Identify which cell holds the provided text, then report its (x, y) central coordinate. 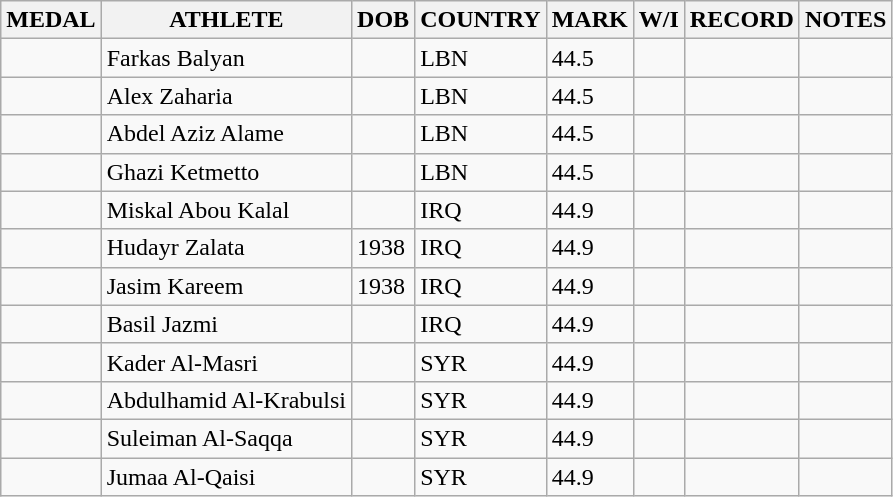
Abdulhamid Al-Krabulsi (226, 400)
MARK (590, 20)
Suleiman Al-Saqqa (226, 438)
Ghazi Ketmetto (226, 172)
NOTES (845, 20)
Hudayr Zalata (226, 248)
Kader Al-Masri (226, 362)
Farkas Balyan (226, 58)
Basil Jazmi (226, 324)
RECORD (742, 20)
W/I (658, 20)
DOB (384, 20)
MEDAL (51, 20)
Alex Zaharia (226, 96)
Jumaa Al-Qaisi (226, 477)
Miskal Abou Kalal (226, 210)
Jasim Kareem (226, 286)
COUNTRY (481, 20)
Abdel Aziz Alame (226, 134)
ATHLETE (226, 20)
